Scan for the cell matching the given text and deliver its [X, Y] coordinate at center. 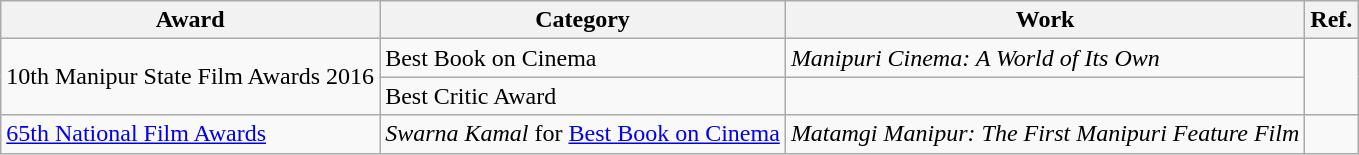
Matamgi Manipur: The First Manipuri Feature Film [1044, 134]
65th National Film Awards [190, 134]
10th Manipur State Film Awards 2016 [190, 77]
Best Critic Award [583, 96]
Work [1044, 20]
Best Book on Cinema [583, 58]
Swarna Kamal for Best Book on Cinema [583, 134]
Manipuri Cinema: A World of Its Own [1044, 58]
Award [190, 20]
Ref. [1332, 20]
Category [583, 20]
